Identify which cell holds the provided text, then report its [x, y] central coordinate. 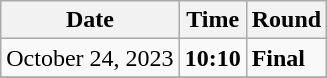
Round [286, 20]
Date [90, 20]
October 24, 2023 [90, 58]
10:10 [212, 58]
Final [286, 58]
Time [212, 20]
